Search for the cell housing the specified text and yield its (x, y) center coordinate. 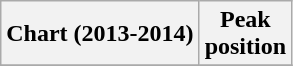
Peakposition (245, 34)
Chart (2013-2014) (100, 34)
